Find where the given text appears and provide that cell's center as (x, y) coordinate. 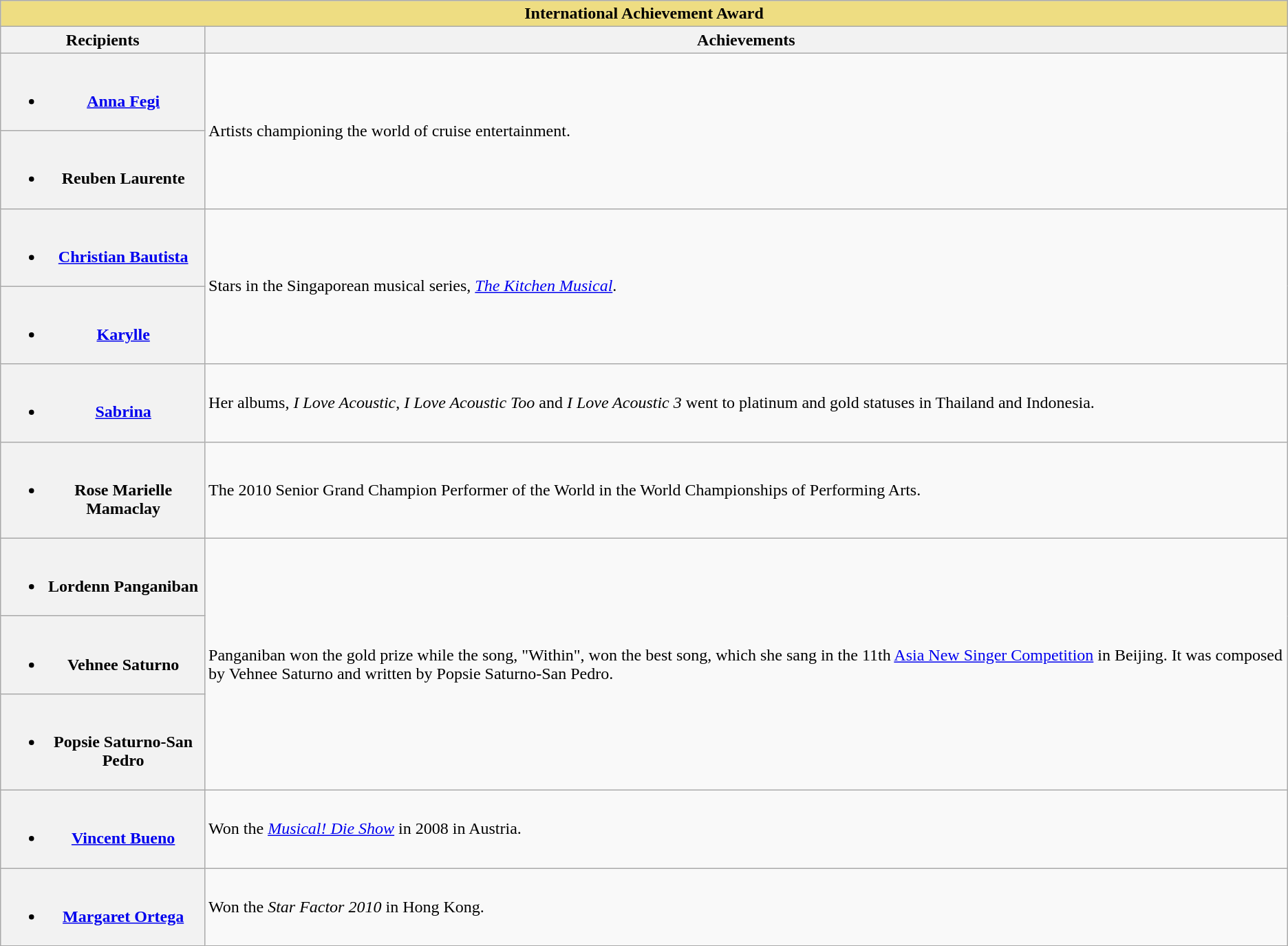
The 2010 Senior Grand Champion Performer of the World in the World Championships of Performing Arts. (747, 490)
Rose Marielle Mamaclay (103, 490)
Karylle (103, 325)
Christian Bautista (103, 248)
Won the Star Factor 2010 in Hong Kong. (747, 907)
Margaret Ortega (103, 907)
Artists championing the world of cruise entertainment. (747, 131)
Won the Musical! Die Show in 2008 in Austria. (747, 828)
Her albums, I Love Acoustic, I Love Acoustic Too and I Love Acoustic 3 went to platinum and gold statuses in Thailand and Indonesia. (747, 403)
Popsie Saturno-San Pedro (103, 742)
International Achievement Award (644, 14)
Achievements (747, 40)
Anna Fegi (103, 92)
Recipients (103, 40)
Vincent Bueno (103, 828)
Vehnee Saturno (103, 655)
Stars in the Singaporean musical series, The Kitchen Musical. (747, 286)
Lordenn Panganiban (103, 577)
Sabrina (103, 403)
Reuben Laurente (103, 169)
